Search for the cell housing the specified text and yield its (X, Y) center coordinate. 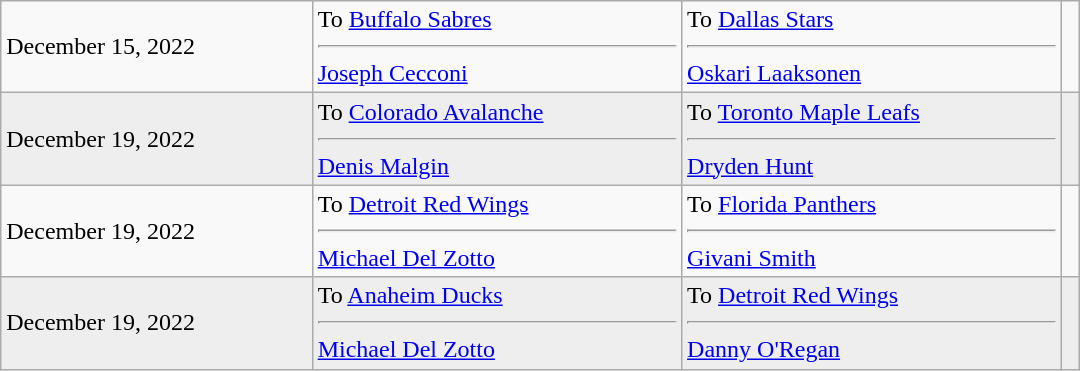
To Detroit Red WingsDanny O'Regan (872, 323)
To Dallas StarsOskari Laaksonen (872, 47)
To Anaheim DucksMichael Del Zotto (496, 323)
To Florida PanthersGivani Smith (872, 231)
To Detroit Red WingsMichael Del Zotto (496, 231)
To Buffalo SabresJoseph Cecconi (496, 47)
To Toronto Maple LeafsDryden Hunt (872, 139)
December 15, 2022 (156, 47)
To Colorado AvalancheDenis Malgin (496, 139)
